Pinpoint the cell where the given text exists, returning its (x, y) midpoint coordinate. 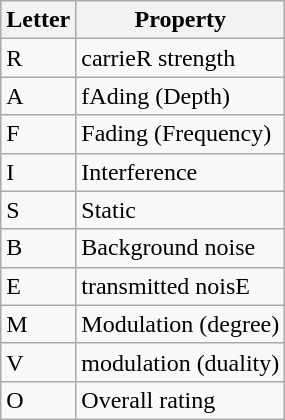
carrieR strength (180, 58)
Property (180, 20)
M (38, 324)
Fading (Frequency) (180, 134)
R (38, 58)
transmitted noisE (180, 286)
F (38, 134)
E (38, 286)
S (38, 210)
Modulation (degree) (180, 324)
Letter (38, 20)
fAding (Depth) (180, 96)
modulation (duality) (180, 362)
Static (180, 210)
Overall rating (180, 400)
B (38, 248)
A (38, 96)
I (38, 172)
Interference (180, 172)
O (38, 400)
Background noise (180, 248)
V (38, 362)
